Return [X, Y] of the center of cell containing provided text 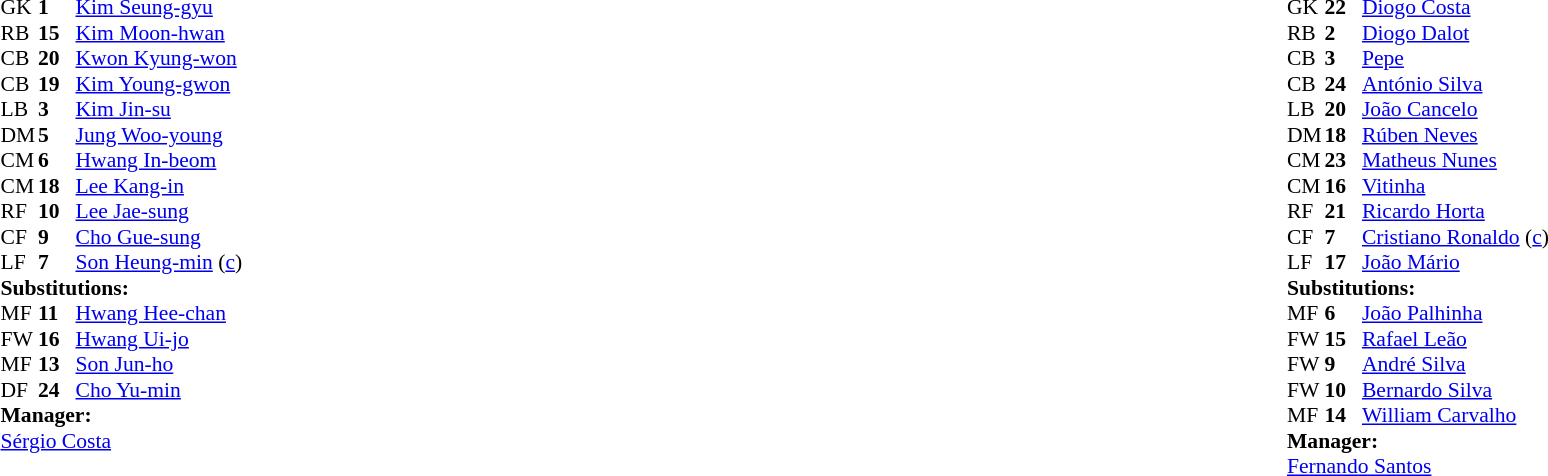
Kim Jin-su [160, 109]
23 [1343, 161]
Cho Yu-min [160, 390]
2 [1343, 33]
5 [57, 135]
21 [1343, 211]
Substitutions: [121, 288]
Manager: [121, 415]
14 [1343, 415]
Hwang Ui-jo [160, 339]
Cho Gue-sung [160, 237]
Son Jun-ho [160, 365]
Kim Young-gwon [160, 84]
19 [57, 84]
Lee Kang-in [160, 186]
Hwang In-beom [160, 161]
13 [57, 365]
Kim Moon-hwan [160, 33]
Sérgio Costa [121, 441]
17 [1343, 263]
Son Heung-min (c) [160, 263]
Jung Woo-young [160, 135]
Lee Jae-sung [160, 211]
Kwon Kyung-won [160, 59]
Hwang Hee-chan [160, 313]
11 [57, 313]
DF [19, 390]
